Detect which cell encompasses the target text, then output its (x, y) center coordinate. 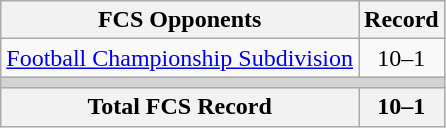
Total FCS Record (180, 107)
Football Championship Subdivision (180, 58)
Record (402, 20)
FCS Opponents (180, 20)
